Pinpoint the cell where the given text exists, returning its (x, y) midpoint coordinate. 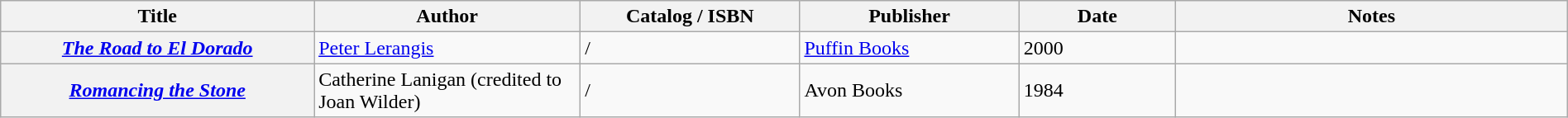
Puffin Books (910, 48)
1984 (1097, 91)
Publisher (910, 17)
Title (157, 17)
Catherine Lanigan (credited to Joan Wilder) (447, 91)
Catalog / ISBN (690, 17)
Date (1097, 17)
The Road to El Dorado (157, 48)
Romancing the Stone (157, 91)
Peter Lerangis (447, 48)
Author (447, 17)
Notes (1372, 17)
Avon Books (910, 91)
2000 (1097, 48)
